Scan for the cell matching the given text and deliver its (X, Y) coordinate at center. 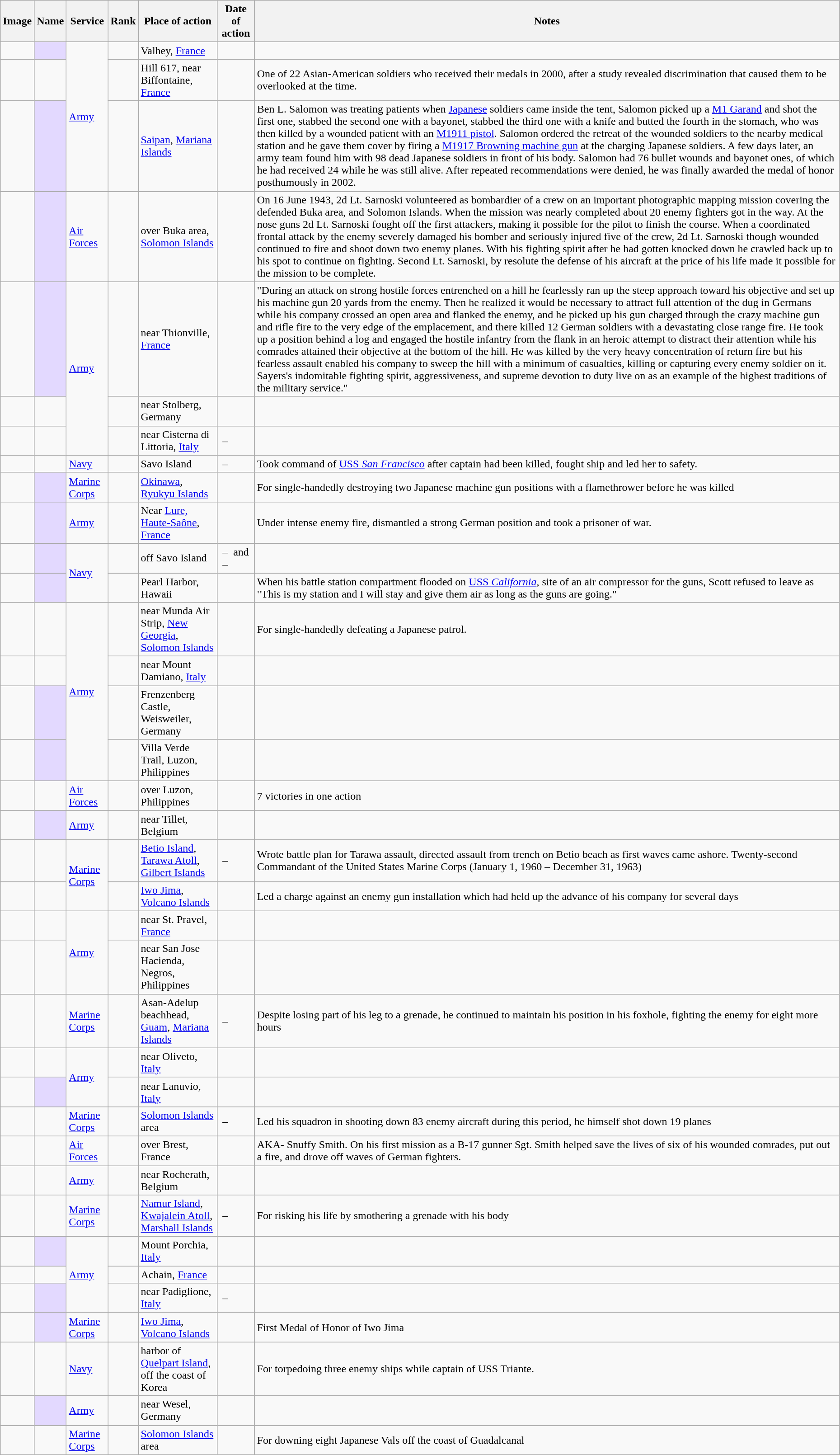
over Luzon, Philippines (178, 796)
near Stolberg, Germany (178, 411)
– and – (236, 558)
Valhey, France (178, 51)
near Munda Air Strip, New Georgia, Solomon Islands (178, 629)
Place of action (178, 21)
For single-handedly destroying two Japanese machine gun positions with a flamethrower before he was killed (547, 487)
For single-handedly defeating a Japanese patrol. (547, 629)
Asan-Adelup beachhead, Guam, Mariana Islands (178, 1021)
near Rocherath, Belgium (178, 1180)
Despite losing part of his leg to a grenade, he continued to maintain his position in his foxhole, fighting the enemy for eight more hours (547, 1021)
For risking his life by smothering a grenade with his body (547, 1216)
Hill 617, near Biffontaine, France (178, 80)
Took command of USS San Francisco after captain had been killed, fought ship and led her to safety. (547, 464)
near San Jose Hacienda, Negros, Philippines (178, 967)
near Tillet, Belgium (178, 825)
harbor of Quelpart Island, off the coast of Korea (178, 1369)
7 victories in one action (547, 796)
Rank (123, 21)
Namur Island, Kwajalein Atoll, Marshall Islands (178, 1216)
Savo Island (178, 464)
near Thionville, France (178, 339)
Image (17, 21)
near Oliveto, Italy (178, 1062)
near Mount Damiano, Italy (178, 671)
Led a charge against an enemy gun installation which had held up the advance of his company for several days (547, 896)
Saipan, Mariana Islands (178, 146)
Notes (547, 21)
Achain, France (178, 1275)
over Buka area, Solomon Islands (178, 236)
Led his squadron in shooting down 83 enemy aircraft during this period, he himself shot down 19 planes (547, 1121)
Near Lure, Haute-Saône, France (178, 523)
Service (87, 21)
over Brest, France (178, 1151)
near Padiglione, Italy (178, 1298)
Mount Porchia, Italy (178, 1251)
near Lanuvio, Italy (178, 1092)
off Savo Island (178, 558)
Pearl Harbor, Hawaii (178, 588)
Villa Verde Trail, Luzon, Philippines (178, 760)
Frenzenberg Castle, Weisweiler, Germany (178, 712)
Name (51, 21)
Date of action (236, 21)
Betio Island, Tarawa Atoll, Gilbert Islands (178, 861)
For downing eight Japanese Vals off the coast of Guadalcanal (547, 1440)
near St. Pravel, France (178, 926)
Okinawa, Ryukyu Islands (178, 487)
near Cisterna di Littoria, Italy (178, 440)
near Wesel, Germany (178, 1410)
For torpedoing three enemy ships while captain of USS Triante. (547, 1369)
Under intense enemy fire, dismantled a strong German position and took a prisoner of war. (547, 523)
First Medal of Honor of Iwo Jima (547, 1327)
